Provide the [x, y] coordinate of the cell's center where the given text is located.  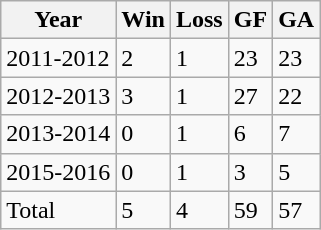
GF [250, 20]
4 [199, 210]
Year [58, 20]
2015-2016 [58, 172]
2 [144, 58]
Win [144, 20]
Total [58, 210]
6 [250, 134]
GA [296, 20]
2013-2014 [58, 134]
59 [250, 210]
27 [250, 96]
22 [296, 96]
2011-2012 [58, 58]
57 [296, 210]
2012-2013 [58, 96]
7 [296, 134]
Loss [199, 20]
